Scan for the cell matching the given text and deliver its (x, y) coordinate at center. 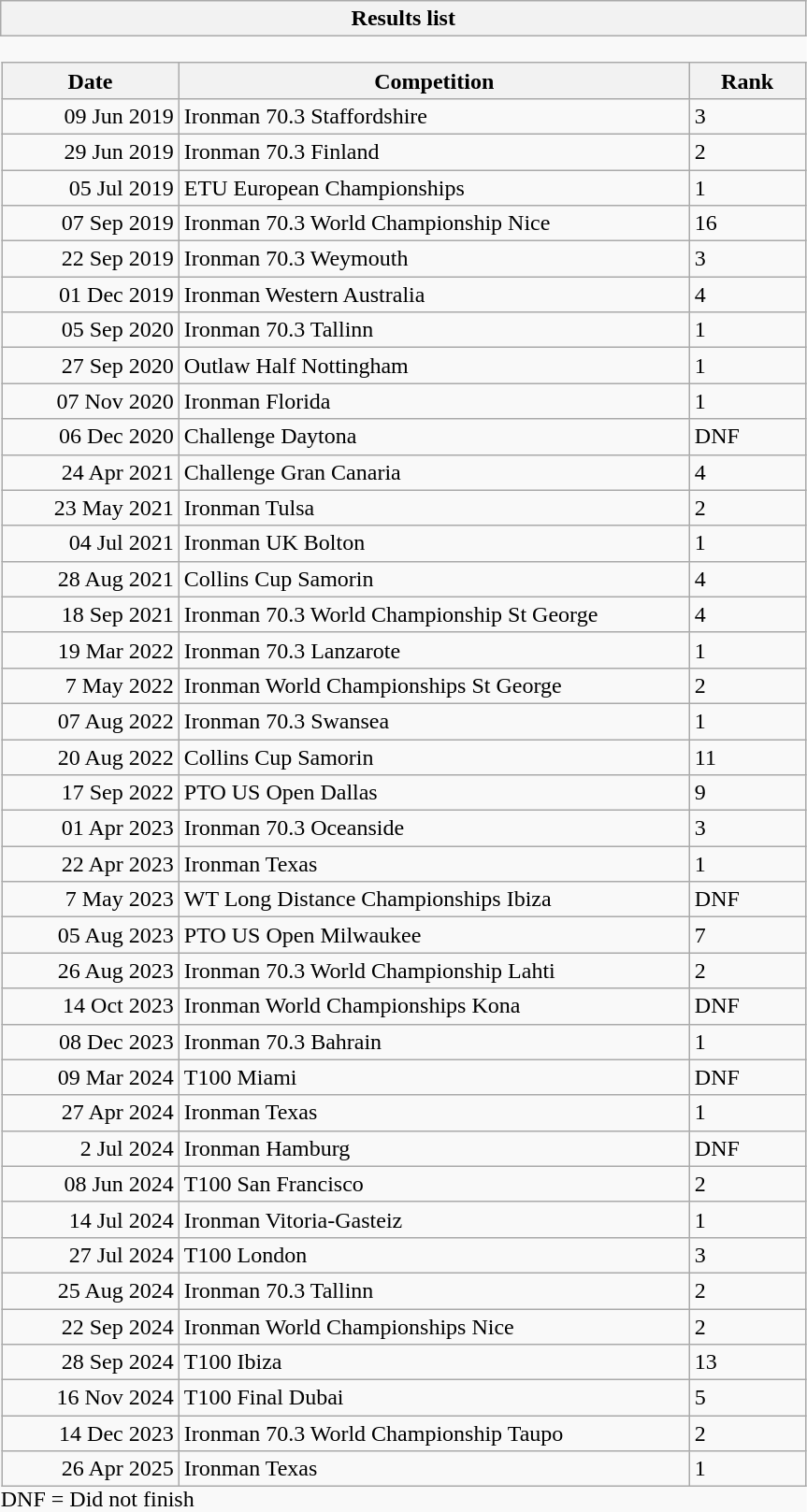
T100 San Francisco (434, 1184)
Ironman 70.3 Finland (434, 151)
09 Mar 2024 (91, 1077)
22 Sep 2024 (91, 1327)
26 Apr 2025 (91, 1469)
Ironman 70.3 Bahrain (434, 1042)
22 Apr 2023 (91, 864)
Rank (747, 80)
08 Dec 2023 (91, 1042)
04 Jul 2021 (91, 543)
19 Mar 2022 (91, 650)
7 May 2022 (91, 685)
11 (747, 756)
07 Aug 2022 (91, 721)
Results list (404, 19)
WT Long Distance Championships Ibiza (434, 900)
14 Jul 2024 (91, 1219)
18 Sep 2021 (91, 614)
PTO US Open Dallas (434, 793)
23 May 2021 (91, 508)
01 Dec 2019 (91, 295)
07 Sep 2019 (91, 223)
28 Sep 2024 (91, 1362)
Ironman 70.3 World Championship Lahti (434, 971)
Challenge Gran Canaria (434, 472)
Ironman World Championships Kona (434, 1006)
T100 Ibiza (434, 1362)
2 Jul 2024 (91, 1148)
Ironman 70.3 Lanzarote (434, 650)
14 Dec 2023 (91, 1433)
Ironman 70.3 World Championship St George (434, 614)
Ironman World Championships St George (434, 685)
7 (747, 935)
01 Apr 2023 (91, 828)
5 (747, 1398)
29 Jun 2019 (91, 151)
Ironman 70.3 Staffordshire (434, 116)
Ironman Vitoria-Gasteiz (434, 1219)
05 Sep 2020 (91, 330)
16 (747, 223)
7 May 2023 (91, 900)
Ironman Florida (434, 401)
T100 Miami (434, 1077)
05 Jul 2019 (91, 188)
Challenge Daytona (434, 437)
Ironman Tulsa (434, 508)
Ironman Western Australia (434, 295)
08 Jun 2024 (91, 1184)
Ironman 70.3 Weymouth (434, 259)
07 Nov 2020 (91, 401)
Ironman 70.3 World Championship Nice (434, 223)
09 Jun 2019 (91, 116)
27 Sep 2020 (91, 366)
13 (747, 1362)
T100 Final Dubai (434, 1398)
Ironman 70.3 World Championship Taupo (434, 1433)
16 Nov 2024 (91, 1398)
T100 London (434, 1255)
Outlaw Half Nottingham (434, 366)
05 Aug 2023 (91, 935)
28 Aug 2021 (91, 579)
27 Apr 2024 (91, 1113)
27 Jul 2024 (91, 1255)
25 Aug 2024 (91, 1290)
Ironman 70.3 Swansea (434, 721)
14 Oct 2023 (91, 1006)
20 Aug 2022 (91, 756)
Date (91, 80)
17 Sep 2022 (91, 793)
22 Sep 2019 (91, 259)
9 (747, 793)
PTO US Open Milwaukee (434, 935)
26 Aug 2023 (91, 971)
Ironman 70.3 Oceanside (434, 828)
Ironman UK Bolton (434, 543)
06 Dec 2020 (91, 437)
ETU European Championships (434, 188)
Competition (434, 80)
24 Apr 2021 (91, 472)
Ironman Hamburg (434, 1148)
Ironman World Championships Nice (434, 1327)
